Extract the [X, Y] coordinate from the center of the cell holding the provided text.  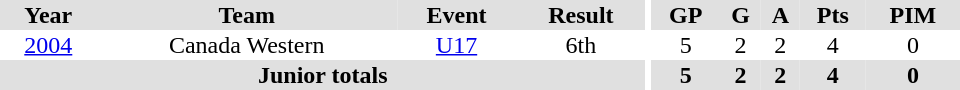
Year [48, 15]
GP [686, 15]
PIM [913, 15]
G [740, 15]
Event [456, 15]
Canada Western [247, 45]
6th [580, 45]
U17 [456, 45]
Junior totals [323, 75]
Result [580, 15]
A [780, 15]
2004 [48, 45]
Team [247, 15]
Pts [833, 15]
